Detect which cell encompasses the target text, then output its [x, y] center coordinate. 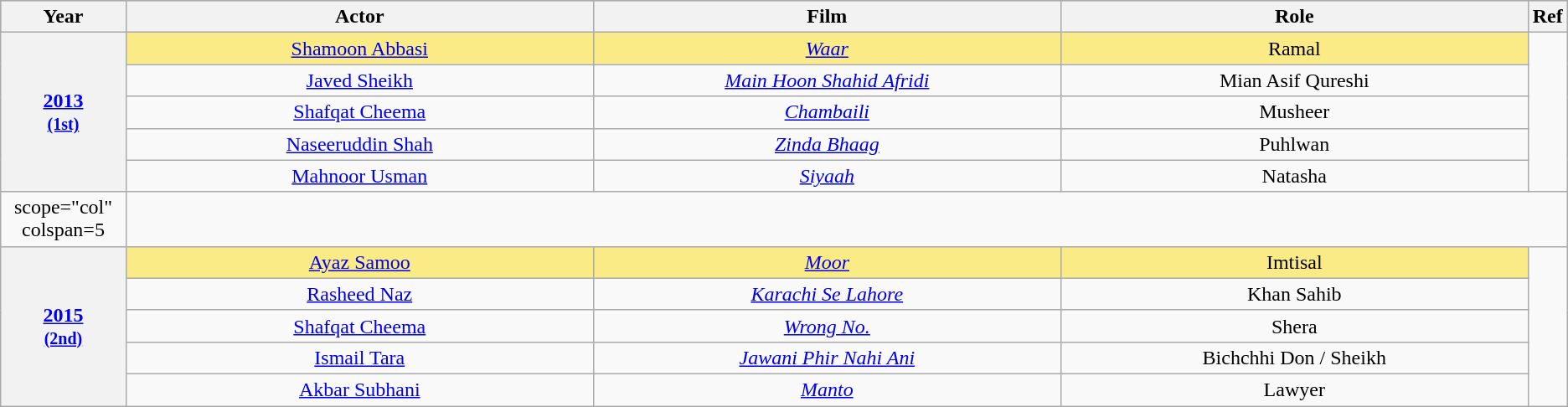
Ismail Tara [359, 358]
Role [1294, 17]
Manto [827, 389]
Waar [827, 49]
Moor [827, 262]
Jawani Phir Nahi Ani [827, 358]
Ayaz Samoo [359, 262]
Natasha [1294, 176]
Naseeruddin Shah [359, 144]
Lawyer [1294, 389]
Main Hoon Shahid Afridi [827, 80]
2015(2nd) [64, 326]
Zinda Bhaag [827, 144]
Imtisal [1294, 262]
Puhlwan [1294, 144]
Khan Sahib [1294, 294]
Musheer [1294, 112]
Chambaili [827, 112]
Film [827, 17]
Akbar Subhani [359, 389]
Year [64, 17]
Karachi Se Lahore [827, 294]
Mian Asif Qureshi [1294, 80]
Actor [359, 17]
2013(1st) [64, 112]
Shera [1294, 326]
Bichchhi Don / Sheikh [1294, 358]
Javed Sheikh [359, 80]
Rasheed Naz [359, 294]
Wrong No. [827, 326]
Ramal [1294, 49]
Shamoon Abbasi [359, 49]
Mahnoor Usman [359, 176]
Siyaah [827, 176]
scope="col" colspan=5 [64, 219]
Ref [1548, 17]
